Provide the [X, Y] coordinate of the cell's center where the given text is located.  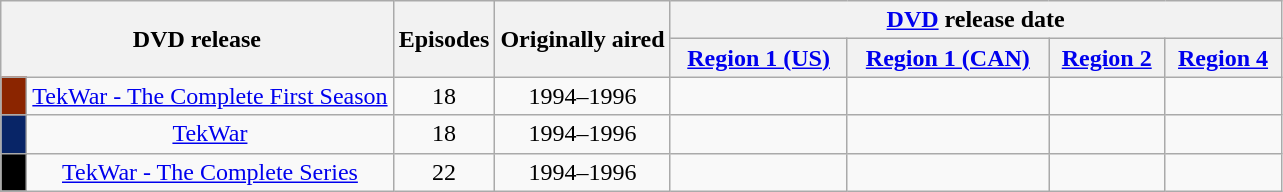
Region 1 (CAN) [948, 58]
TekWar - The Complete First Season [210, 96]
DVD release [197, 39]
DVD release date [976, 20]
TekWar [210, 134]
Originally aired [582, 39]
Region 4 [1223, 58]
Region 1 (US) [758, 58]
TekWar - The Complete Series [210, 172]
Region 2 [1107, 58]
22 [444, 172]
Episodes [444, 39]
